Pinpoint the cell where the given text exists, returning its [x, y] midpoint coordinate. 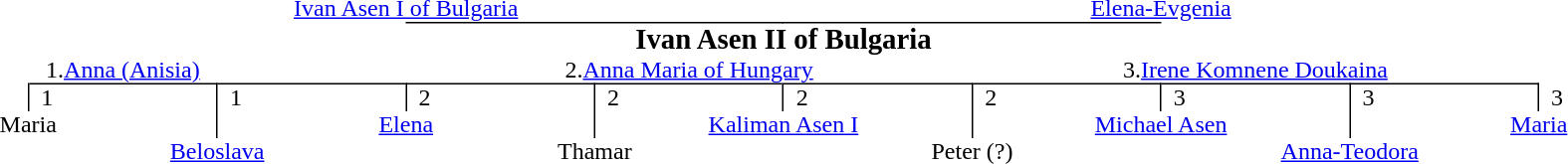
Elena [406, 125]
Kaliman Asen I [783, 125]
3.Irene Komnene Doukaina [1256, 70]
Michael Asen [1161, 125]
Ivan Asen II of Bulgaria [784, 40]
2.Anna Maria of Hungary [689, 70]
